Find where the given text appears and provide that cell's center as (x, y) coordinate. 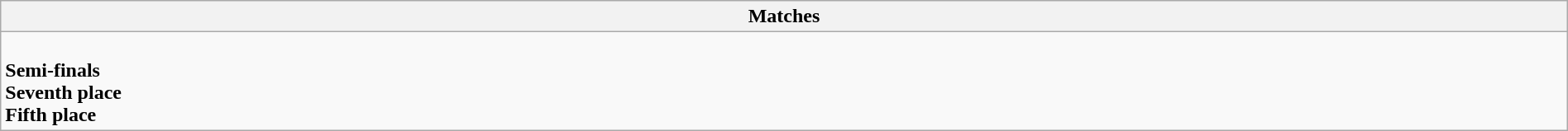
Semi-finals Seventh place Fifth place (784, 81)
Matches (784, 16)
